Determine the [X, Y] coordinate at the center of the cell enclosing the given text.  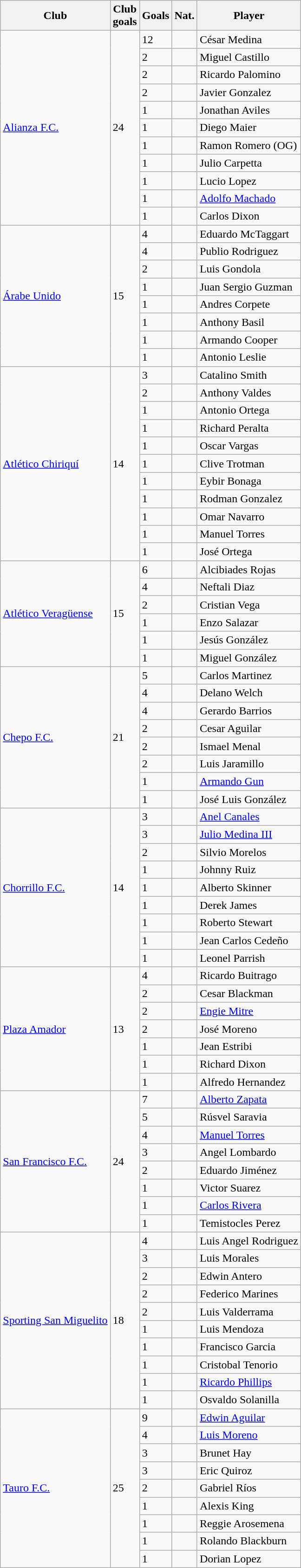
Richard Peralta [249, 428]
Luis Valderrama [249, 1311]
Armando Gun [249, 781]
21 [124, 737]
Clubgoals [124, 16]
Luis Mendoza [249, 1329]
Diego Maier [249, 128]
Edwin Antero [249, 1276]
César Medina [249, 39]
Johnny Ruiz [249, 870]
San Francisco F.C. [55, 1161]
Rodman Gonzalez [249, 499]
Luis Gondola [249, 269]
Alexis King [249, 1506]
Luis Jaramillo [249, 764]
Eduardo McTaggart [249, 233]
Jean Estribi [249, 1046]
Juan Sergio Guzman [249, 287]
Nat. [184, 16]
Player [249, 16]
Francisco Garcia [249, 1347]
Rúsvel Saravia [249, 1117]
Rolando Blackburn [249, 1541]
Gerardo Barrios [249, 711]
Richard Dixon [249, 1064]
Javier Gonzalez [249, 92]
Antonio Leslie [249, 357]
Omar Navarro [249, 517]
Alianza F.C. [55, 128]
Catalino Smith [249, 375]
Cesar Aguilar [249, 728]
Luis Morales [249, 1258]
Publio Rodriguez [249, 252]
Ramon Romero (OG) [249, 145]
Tauro F.C. [55, 1488]
12 [156, 39]
Angel Lombardo [249, 1153]
Luis Moreno [249, 1435]
Club [55, 16]
Jesús González [249, 640]
25 [124, 1488]
Neftali Diaz [249, 587]
Federico Marines [249, 1294]
Edwin Aguilar [249, 1418]
Gabriel Ríos [249, 1488]
Anel Canales [249, 817]
José Ortega [249, 552]
José Luis González [249, 799]
Leonel Parrish [249, 958]
Reggie Arosemena [249, 1523]
Carlos Martinez [249, 675]
Osvaldo Solanilla [249, 1400]
Alcibiades Rojas [249, 570]
Eybir Bonaga [249, 481]
Julio Carpetta [249, 163]
Atlético Veragüense [55, 614]
7 [156, 1100]
Carlos Rivera [249, 1205]
Brunet Hay [249, 1453]
Julio Medina III [249, 835]
Jonathan Aviles [249, 110]
Victor Suarez [249, 1188]
José Moreno [249, 1029]
Goals [156, 16]
Eduardo Jiménez [249, 1170]
Eric Quiroz [249, 1471]
Ricardo Buitrago [249, 976]
Atlético Chiriquí [55, 463]
6 [156, 570]
13 [124, 1029]
Enzo Salazar [249, 622]
Ricardo Palomino [249, 75]
Carlos Dixon [249, 216]
Ricardo Phillips [249, 1382]
Chepo F.C. [55, 737]
Chorrillo F.C. [55, 888]
Plaza Amador [55, 1029]
Cristian Vega [249, 605]
Temistocles Perez [249, 1223]
Cesar Blackman [249, 993]
Lucio Lopez [249, 181]
Silvio Morelos [249, 852]
Luis Angel Rodriguez [249, 1241]
Árabe Unido [55, 295]
18 [124, 1320]
Oscar Vargas [249, 446]
Delano Welch [249, 693]
Adolfo Machado [249, 198]
Sporting San Miguelito [55, 1320]
Alfredo Hernandez [249, 1082]
Jean Carlos Cedeño [249, 940]
Alberto Zapata [249, 1100]
Ismael Menal [249, 746]
Anthony Valdes [249, 393]
Derek James [249, 905]
Dorian Lopez [249, 1559]
Cristobal Tenorio [249, 1364]
9 [156, 1418]
Miguel Castillo [249, 57]
Clive Trotman [249, 463]
Engie Mitre [249, 1011]
Miguel González [249, 658]
Anthony Basil [249, 322]
Armando Cooper [249, 340]
Alberto Skinner [249, 888]
Antonio Ortega [249, 410]
Andres Corpete [249, 305]
Roberto Stewart [249, 923]
